For the text-containing cell, return its midpoint in (x, y) coordinate format. 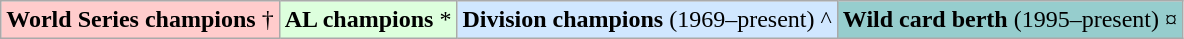
World Series champions † (140, 20)
AL champions * (368, 20)
Wild card berth (1995–present) ¤ (1010, 20)
Division champions (1969–present) ^ (647, 20)
